Provide the (x, y) coordinate of the cell's center where the given text is located.  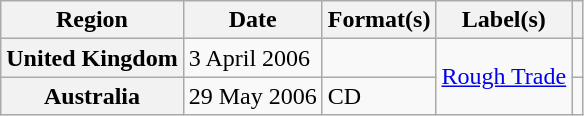
United Kingdom (92, 58)
Format(s) (379, 20)
Region (92, 20)
CD (379, 96)
Date (252, 20)
Australia (92, 96)
Rough Trade (504, 77)
3 April 2006 (252, 58)
Label(s) (504, 20)
29 May 2006 (252, 96)
